Return (x, y) of the center of cell containing provided text 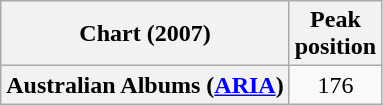
176 (335, 85)
Chart (2007) (145, 34)
Australian Albums (ARIA) (145, 85)
Peakposition (335, 34)
